Provide the [X, Y] coordinate of the cell's center where the given text is located.  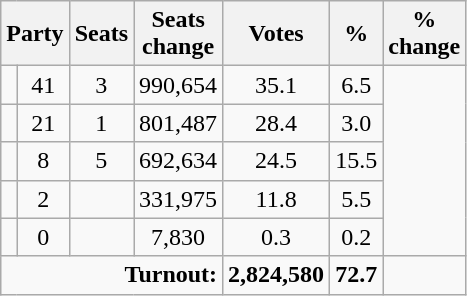
72.7 [356, 275]
%change [424, 34]
15.5 [356, 161]
Seatschange [178, 34]
1 [101, 123]
Seats [101, 34]
3.0 [356, 123]
2,824,580 [276, 275]
24.5 [276, 161]
Votes [276, 34]
331,975 [178, 199]
Party [35, 34]
3 [101, 85]
41 [43, 85]
0.2 [356, 237]
11.8 [276, 199]
990,654 [178, 85]
0 [43, 237]
Turnout: [112, 275]
% [356, 34]
692,634 [178, 161]
5.5 [356, 199]
801,487 [178, 123]
35.1 [276, 85]
21 [43, 123]
8 [43, 161]
6.5 [356, 85]
5 [101, 161]
28.4 [276, 123]
2 [43, 199]
0.3 [276, 237]
7,830 [178, 237]
